Scan for the cell matching the given text and deliver its (X, Y) coordinate at center. 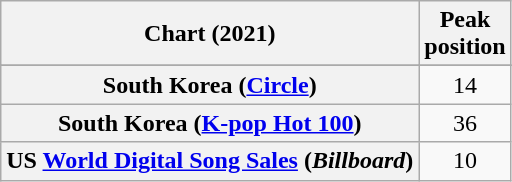
Peakposition (465, 34)
10 (465, 161)
US World Digital Song Sales (Billboard) (210, 161)
South Korea (Circle) (210, 85)
36 (465, 123)
South Korea (K-pop Hot 100) (210, 123)
Chart (2021) (210, 34)
14 (465, 85)
